Detect which cell encompasses the target text, then output its [X, Y] center coordinate. 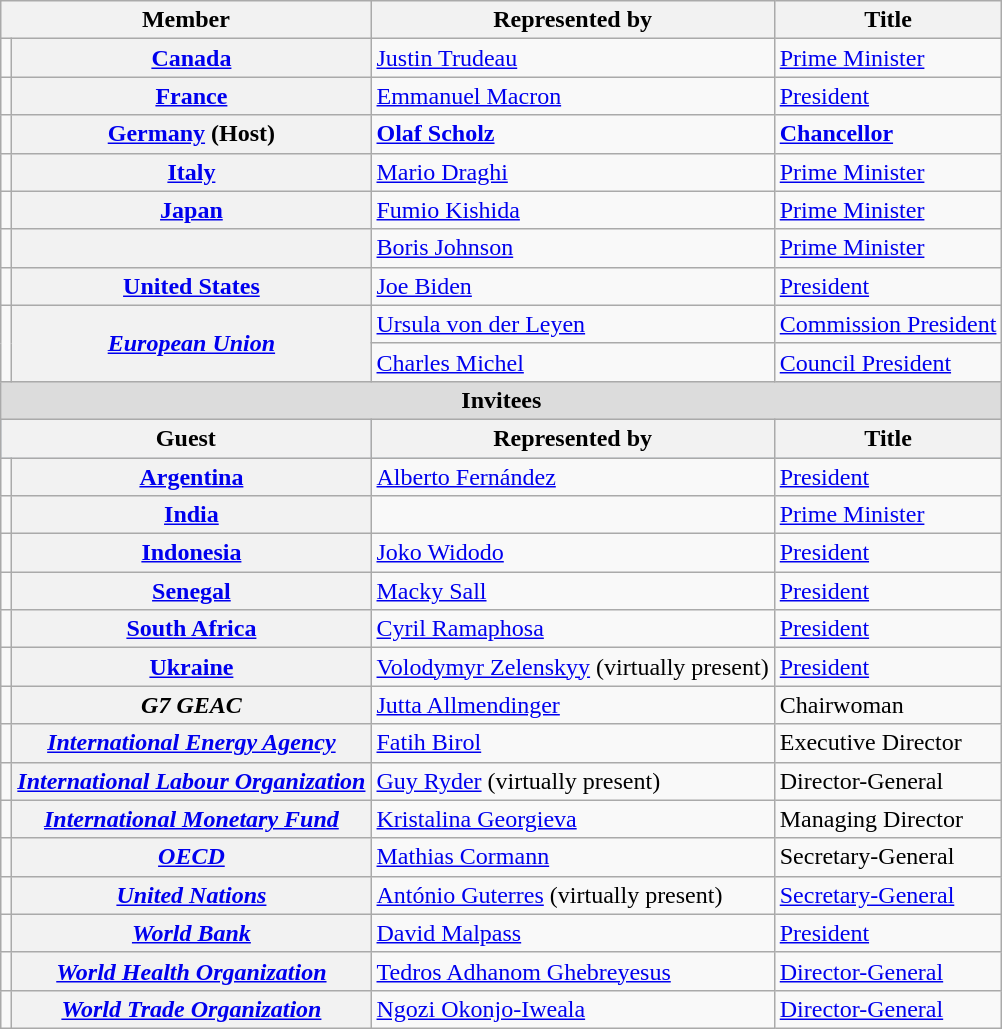
United States [192, 286]
Italy [192, 172]
OECD [192, 857]
Senegal [192, 591]
Invitees [502, 400]
Jutta Allmendinger [572, 705]
Volodymyr Zelenskyy (virtually present) [572, 667]
Canada [192, 58]
Chairwoman [888, 705]
Chancellor [888, 134]
Joe Biden [572, 286]
Ngozi Okonjo-Iweala [572, 1009]
Council President [888, 362]
Tedros Adhanom Ghebreyesus [572, 971]
World Trade Organization [192, 1009]
G7 GEAC [192, 705]
Indonesia [192, 553]
Emmanuel Macron [572, 96]
Justin Trudeau [572, 58]
Fumio Kishida [572, 210]
Ukraine [192, 667]
Germany (Host) [192, 134]
Cyril Ramaphosa [572, 629]
António Guterres (virtually present) [572, 895]
Ursula von der Leyen [572, 324]
Macky Sall [572, 591]
United Nations [192, 895]
Mario Draghi [572, 172]
Fatih Birol [572, 743]
Japan [192, 210]
International Labour Organization [192, 781]
Joko Widodo [572, 553]
European Union [192, 343]
Member [186, 20]
Argentina [192, 477]
Boris Johnson [572, 248]
Executive Director [888, 743]
Olaf Scholz [572, 134]
India [192, 515]
Kristalina Georgieva [572, 819]
Managing Director [888, 819]
Mathias Cormann [572, 857]
Charles Michel [572, 362]
South Africa [192, 629]
Commission President [888, 324]
David Malpass [572, 933]
World Health Organization [192, 971]
International Monetary Fund [192, 819]
World Bank [192, 933]
France [192, 96]
Alberto Fernández [572, 477]
International Energy Agency [192, 743]
Guy Ryder (virtually present) [572, 781]
Guest [186, 438]
